Return the (X, Y) coordinate for the center point of the cell that contains the specified text.  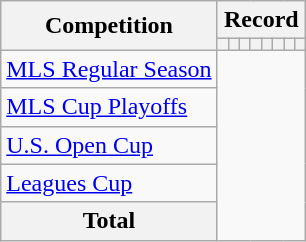
Total (109, 221)
Competition (109, 26)
MLS Regular Season (109, 69)
Record (261, 20)
MLS Cup Playoffs (109, 107)
U.S. Open Cup (109, 145)
Leagues Cup (109, 183)
